Capture the cell that displays the provided text and extract its [x, y] central coordinate. 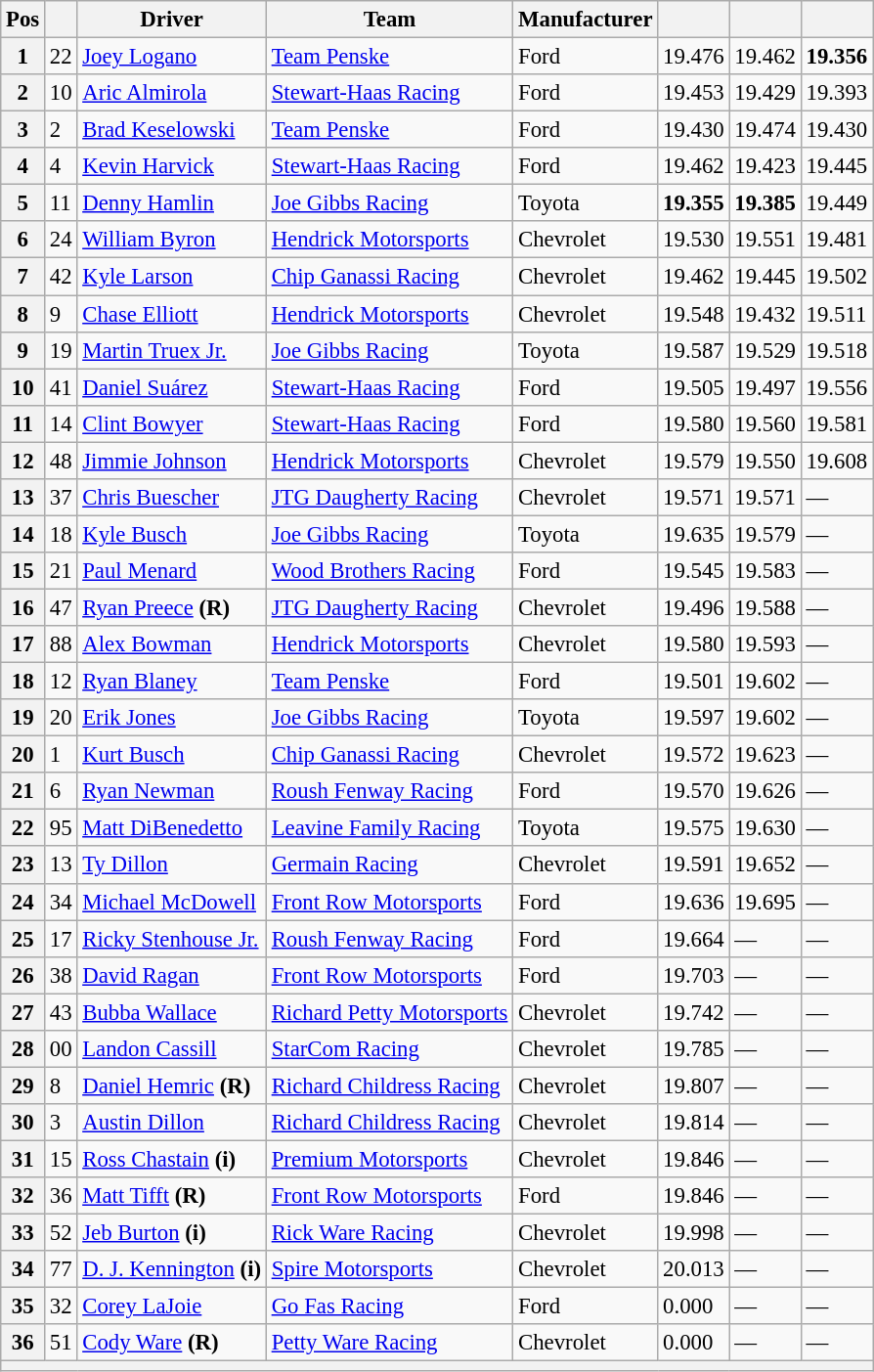
Corey LaJoie [172, 1306]
19.548 [694, 314]
Matt Tifft (R) [172, 1196]
88 [61, 644]
19.575 [694, 828]
19.476 [694, 57]
Team [389, 20]
Aric Almirola [172, 93]
19.703 [694, 975]
Petty Ware Racing [389, 1343]
Brad Keselowski [172, 130]
Kyle Busch [172, 534]
Denny Hamlin [172, 203]
00 [61, 1049]
48 [61, 461]
Ryan Preece (R) [172, 607]
19.807 [694, 1085]
77 [61, 1269]
19.998 [694, 1233]
19.429 [765, 93]
7 [23, 277]
19.453 [694, 93]
19.630 [765, 828]
5 [23, 203]
Ryan Newman [172, 791]
Chris Buescher [172, 498]
Ross Chastain (i) [172, 1159]
Ty Dillon [172, 865]
19.636 [694, 902]
Alex Bowman [172, 644]
Joey Logano [172, 57]
19.423 [765, 166]
Paul Menard [172, 571]
19.591 [694, 865]
25 [23, 939]
31 [23, 1159]
43 [61, 1012]
Kurt Busch [172, 755]
Ricky Stenhouse Jr. [172, 939]
StarCom Racing [389, 1049]
16 [23, 607]
Go Fas Racing [389, 1306]
19.583 [765, 571]
51 [61, 1343]
19.481 [837, 240]
19.550 [765, 461]
Richard Petty Motorsports [389, 1012]
Austin Dillon [172, 1123]
19.588 [765, 607]
19.545 [694, 571]
19.551 [765, 240]
19.385 [765, 203]
Wood Brothers Racing [389, 571]
Jeb Burton (i) [172, 1233]
19.587 [694, 350]
28 [23, 1049]
19.496 [694, 607]
19.785 [694, 1049]
19.652 [765, 865]
Clint Bowyer [172, 423]
Driver [172, 20]
Landon Cassill [172, 1049]
19.597 [694, 718]
19.501 [694, 682]
41 [61, 387]
Kyle Larson [172, 277]
26 [23, 975]
Cody Ware (R) [172, 1343]
47 [61, 607]
19.356 [837, 57]
19.626 [765, 791]
Erik Jones [172, 718]
19.518 [837, 350]
19.432 [765, 314]
19.623 [765, 755]
Leavine Family Racing [389, 828]
Bubba Wallace [172, 1012]
Spire Motorsports [389, 1269]
42 [61, 277]
95 [61, 828]
Premium Motorsports [389, 1159]
Michael McDowell [172, 902]
19.530 [694, 240]
20.013 [694, 1269]
19.570 [694, 791]
D. J. Kennington (i) [172, 1269]
David Ragan [172, 975]
19.474 [765, 130]
19.695 [765, 902]
Rick Ware Racing [389, 1233]
19.449 [837, 203]
Manufacturer [586, 20]
19.635 [694, 534]
Jimmie Johnson [172, 461]
19.608 [837, 461]
19.814 [694, 1123]
19.560 [765, 423]
19.572 [694, 755]
William Byron [172, 240]
19.593 [765, 644]
Ryan Blaney [172, 682]
35 [23, 1306]
29 [23, 1085]
38 [61, 975]
23 [23, 865]
30 [23, 1123]
Daniel Suárez [172, 387]
33 [23, 1233]
19.511 [837, 314]
19.505 [694, 387]
19.502 [837, 277]
27 [23, 1012]
19.497 [765, 387]
19.355 [694, 203]
Daniel Hemric (R) [172, 1085]
Martin Truex Jr. [172, 350]
Pos [23, 20]
19.556 [837, 387]
19.393 [837, 93]
52 [61, 1233]
19.664 [694, 939]
Matt DiBenedetto [172, 828]
19.581 [837, 423]
37 [61, 498]
19.742 [694, 1012]
Germain Racing [389, 865]
Kevin Harvick [172, 166]
19.529 [765, 350]
Chase Elliott [172, 314]
